Identify which cell holds the provided text, then report its [X, Y] central coordinate. 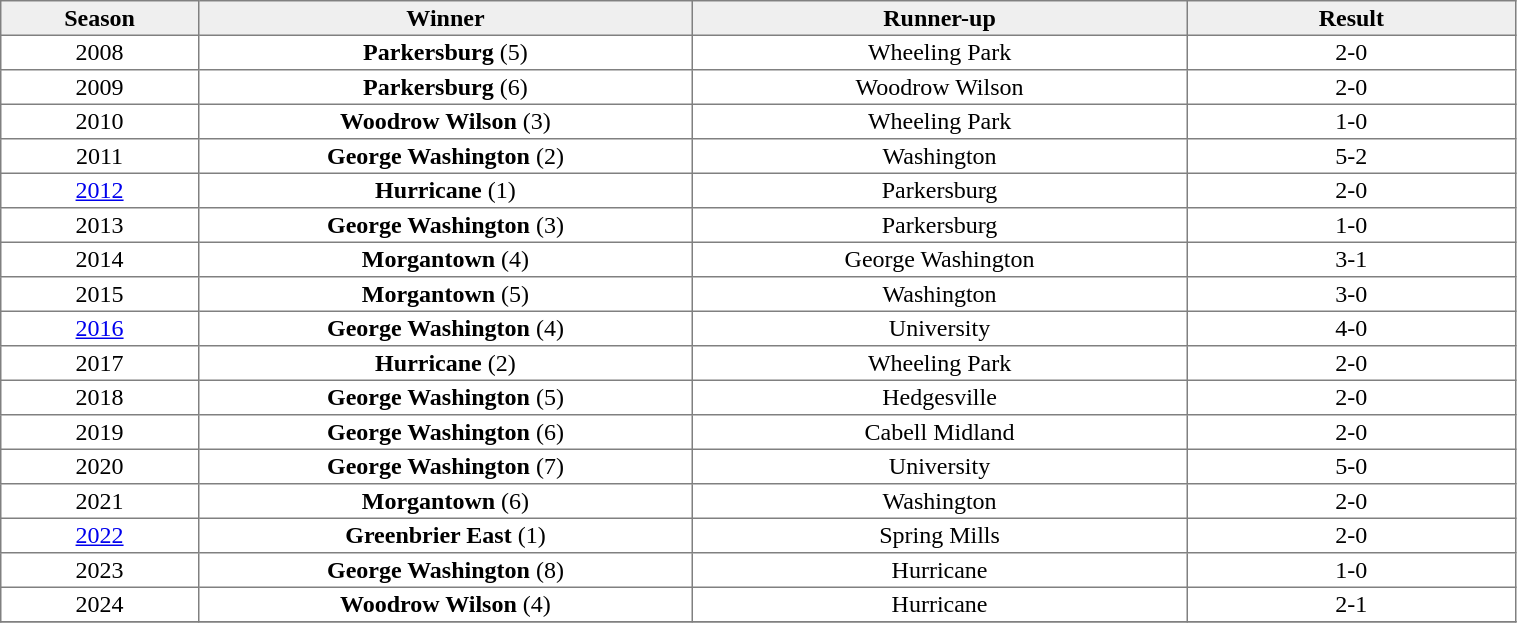
Winner [445, 18]
2014 [100, 259]
Greenbrier East (1) [445, 535]
2010 [100, 121]
Morgantown (5) [445, 294]
Result [1352, 18]
Parkersburg (6) [445, 87]
3-0 [1352, 294]
2011 [100, 156]
4-0 [1352, 328]
George Washington (4) [445, 328]
2008 [100, 52]
Woodrow Wilson [939, 87]
Woodrow Wilson (4) [445, 604]
2021 [100, 501]
2016 [100, 328]
Runner-up [939, 18]
Hedgesville [939, 397]
George Washington (2) [445, 156]
Season [100, 18]
Woodrow Wilson (3) [445, 121]
Hurricane (1) [445, 190]
George Washington (3) [445, 225]
Cabell Midland [939, 432]
Hurricane (2) [445, 363]
2018 [100, 397]
Spring Mills [939, 535]
George Washington (8) [445, 570]
Morgantown (4) [445, 259]
Parkersburg (5) [445, 52]
2019 [100, 432]
2017 [100, 363]
George Washington [939, 259]
2012 [100, 190]
George Washington (6) [445, 432]
5-0 [1352, 466]
2024 [100, 604]
2020 [100, 466]
2015 [100, 294]
3-1 [1352, 259]
Morgantown (6) [445, 501]
2-1 [1352, 604]
2009 [100, 87]
2013 [100, 225]
George Washington (7) [445, 466]
2022 [100, 535]
5-2 [1352, 156]
George Washington (5) [445, 397]
2023 [100, 570]
